Identify which cell holds the provided text, then report its [X, Y] central coordinate. 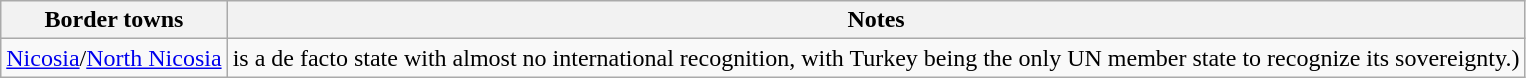
Notes [876, 20]
is a de facto state with almost no international recognition, with Turkey being the only UN member state to recognize its sovereignty.) [876, 58]
Nicosia/North Nicosia [114, 58]
Border towns [114, 20]
